Locate the cell with the specified text and output its (X, Y) center coordinate. 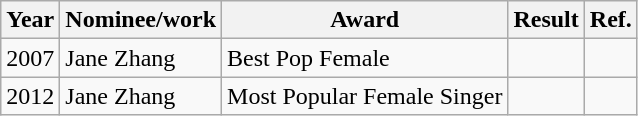
Year (30, 20)
Award (365, 20)
Most Popular Female Singer (365, 96)
Ref. (610, 20)
Result (546, 20)
Nominee/work (141, 20)
2012 (30, 96)
2007 (30, 58)
Best Pop Female (365, 58)
